Scan for the cell matching the given text and deliver its (x, y) coordinate at center. 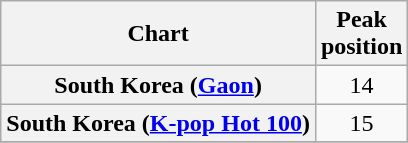
14 (361, 85)
15 (361, 123)
South Korea (Gaon) (158, 85)
Peakposition (361, 34)
Chart (158, 34)
South Korea (K-pop Hot 100) (158, 123)
